Find where the given text appears and provide that cell's center as (x, y) coordinate. 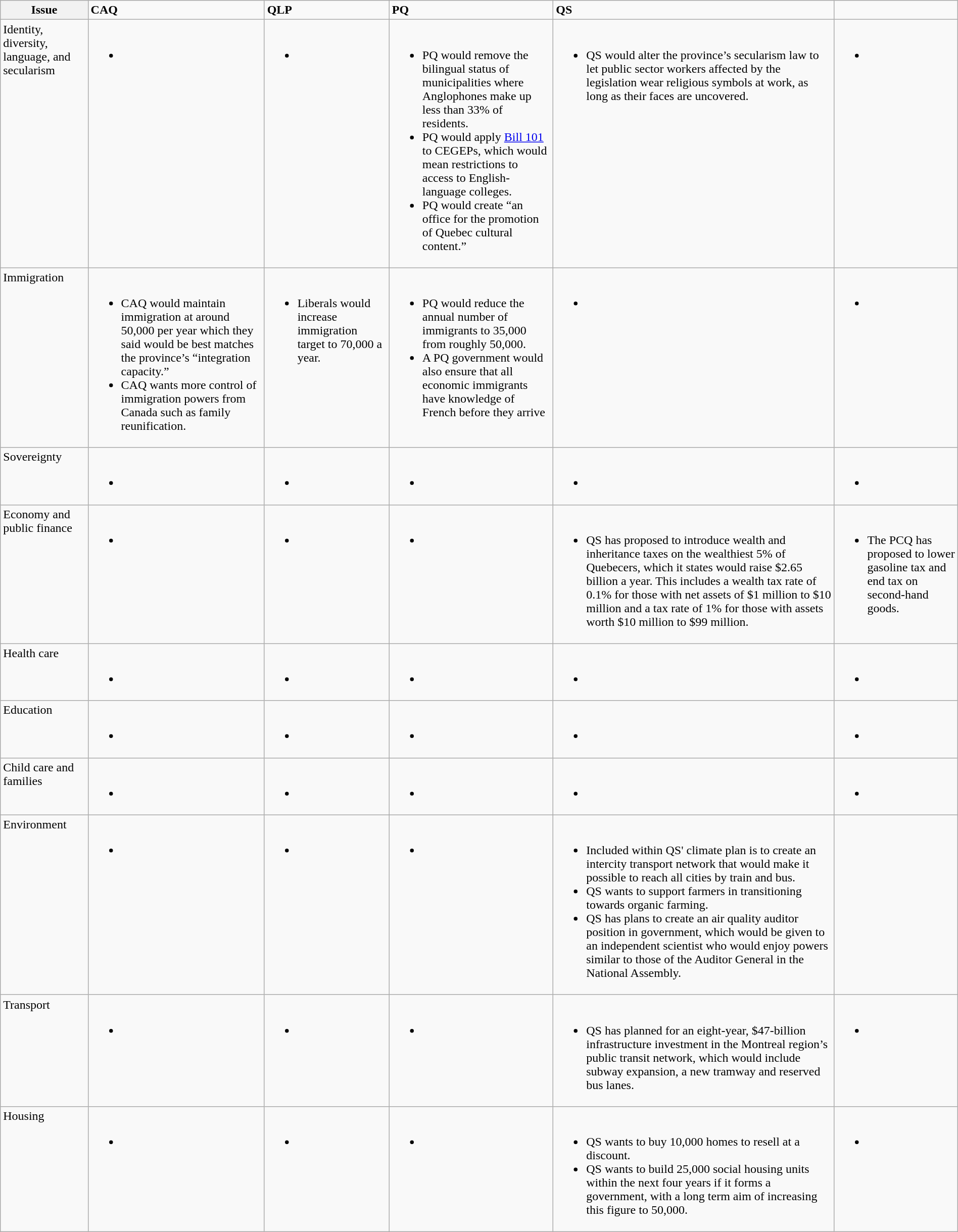
Education (44, 729)
Immigration (44, 358)
Economy and public finance (44, 574)
The PCQ has proposed to lower gasoline tax and end tax on second-hand goods. (896, 574)
Identity, diversity, language, and secularism (44, 143)
CAQ (176, 10)
Transport (44, 1051)
Liberals would increase immigration target to 70,000 a year. (326, 358)
QLP (326, 10)
Sovereignty (44, 476)
Environment (44, 905)
Health care (44, 672)
Child care and families (44, 786)
Issue (44, 10)
Housing (44, 1169)
PQ (471, 10)
QS (694, 10)
